Locate the cell with the specified text and output its (x, y) center coordinate. 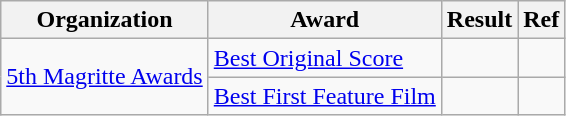
Ref (542, 20)
5th Magritte Awards (104, 77)
Best Original Score (324, 58)
Best First Feature Film (324, 96)
Organization (104, 20)
Award (324, 20)
Result (479, 20)
